Determine the [x, y] coordinate at the center of the cell enclosing the given text.  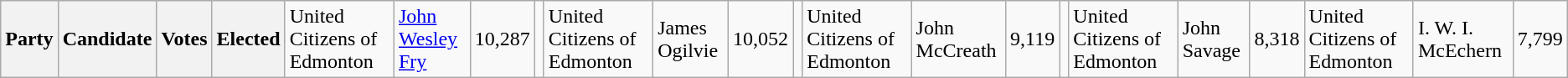
9,119 [1033, 39]
Party [29, 39]
John Wesley Fry [432, 39]
10,052 [761, 39]
John Savage [1214, 39]
Elected [248, 39]
Candidate [107, 39]
7,799 [1540, 39]
Votes [184, 39]
John McCreath [958, 39]
James Ogilvie [691, 39]
I. W. I. McEchern [1462, 39]
8,318 [1277, 39]
10,287 [503, 39]
